Return (X, Y) of the center of cell containing provided text 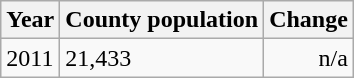
County population (162, 20)
Year (30, 20)
21,433 (162, 58)
n/a (309, 58)
Change (309, 20)
2011 (30, 58)
